Determine the [X, Y] coordinate at the center of the cell enclosing the given text.  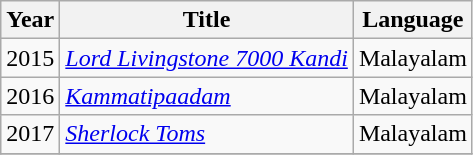
Lord Livingstone 7000 Kandi [207, 58]
2015 [30, 58]
Language [412, 20]
Sherlock Toms [207, 134]
2016 [30, 96]
2017 [30, 134]
Title [207, 20]
Year [30, 20]
Kammatipaadam [207, 96]
